Capture the cell that displays the provided text and extract its (X, Y) central coordinate. 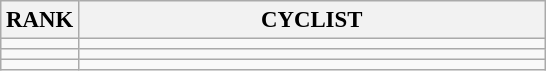
RANK (40, 20)
CYCLIST (312, 20)
